Capture the cell that displays the provided text and extract its (x, y) central coordinate. 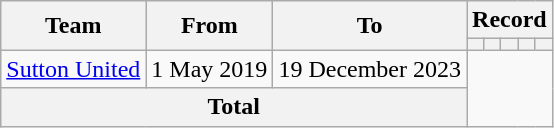
1 May 2019 (210, 69)
Team (74, 26)
19 December 2023 (370, 69)
From (210, 26)
Sutton United (74, 69)
Record (510, 20)
Total (234, 107)
To (370, 26)
